Detect which cell encompasses the target text, then output its (X, Y) center coordinate. 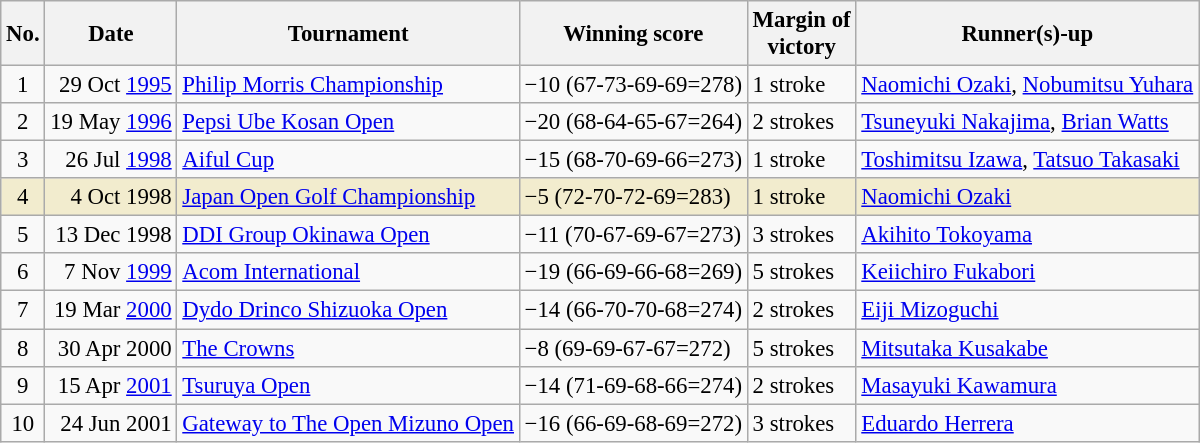
Mitsutaka Kusakabe (1028, 348)
−14 (71-69-68-66=274) (633, 385)
6 (23, 273)
Tsuneyuki Nakajima, Brian Watts (1028, 122)
−14 (66-70-70-68=274) (633, 310)
30 Apr 2000 (111, 348)
Acom International (348, 273)
4 (23, 197)
Eduardo Herrera (1028, 423)
Tsuruya Open (348, 385)
Winning score (633, 34)
Philip Morris Championship (348, 85)
8 (23, 348)
−10 (67-73-69-69=278) (633, 85)
Keiichiro Fukabori (1028, 273)
19 Mar 2000 (111, 310)
Pepsi Ube Kosan Open (348, 122)
−15 (68-70-69-66=273) (633, 160)
−20 (68-64-65-67=264) (633, 122)
10 (23, 423)
Naomichi Ozaki (1028, 197)
Akihito Tokoyama (1028, 235)
4 Oct 1998 (111, 197)
19 May 1996 (111, 122)
−8 (69-69-67-67=272) (633, 348)
3 (23, 160)
13 Dec 1998 (111, 235)
−19 (66-69-66-68=269) (633, 273)
Runner(s)-up (1028, 34)
Japan Open Golf Championship (348, 197)
Tournament (348, 34)
9 (23, 385)
Dydo Drinco Shizuoka Open (348, 310)
7 Nov 1999 (111, 273)
DDI Group Okinawa Open (348, 235)
−16 (66-69-68-69=272) (633, 423)
Masayuki Kawamura (1028, 385)
15 Apr 2001 (111, 385)
−11 (70-67-69-67=273) (633, 235)
Aiful Cup (348, 160)
Date (111, 34)
26 Jul 1998 (111, 160)
1 (23, 85)
2 (23, 122)
Toshimitsu Izawa, Tatsuo Takasaki (1028, 160)
The Crowns (348, 348)
Naomichi Ozaki, Nobumitsu Yuhara (1028, 85)
5 (23, 235)
Eiji Mizoguchi (1028, 310)
29 Oct 1995 (111, 85)
Gateway to The Open Mizuno Open (348, 423)
−5 (72-70-72-69=283) (633, 197)
No. (23, 34)
7 (23, 310)
Margin ofvictory (802, 34)
24 Jun 2001 (111, 423)
